Capture the cell that displays the provided text and extract its [X, Y] central coordinate. 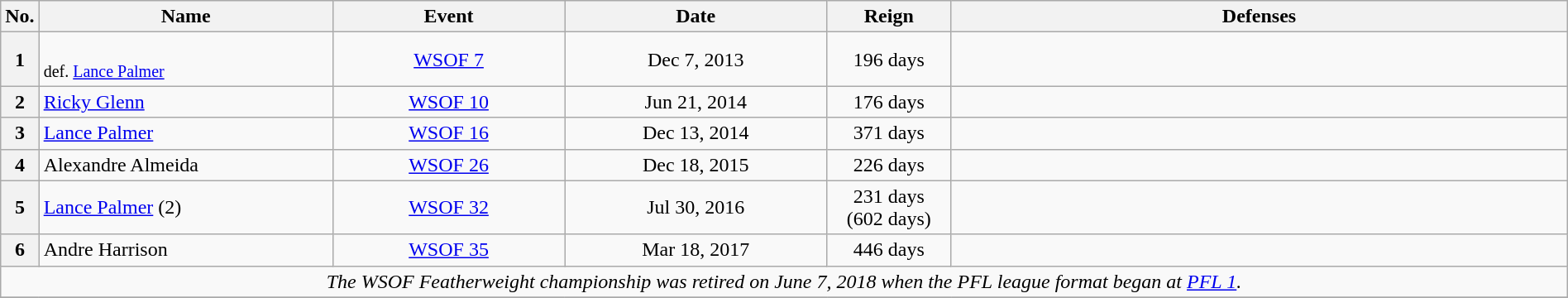
WSOF 32 [448, 207]
Jul 30, 2016 [696, 207]
Dec 7, 2013 [696, 60]
Lance Palmer (2) [185, 207]
WSOF 16 [448, 133]
Mar 18, 2017 [696, 250]
4 [20, 165]
1 [20, 60]
176 days [889, 102]
371 days [889, 133]
3 [20, 133]
Dec 18, 2015 [696, 165]
Lance Palmer [185, 133]
Reign [889, 17]
def. Lance Palmer [185, 60]
WSOF 10 [448, 102]
Defenses [1259, 17]
Ricky Glenn [185, 102]
The WSOF Featherweight championship was retired on June 7, 2018 when the PFL league format began at PFL 1. [784, 281]
Alexandre Almeida [185, 165]
231 days (602 days) [889, 207]
5 [20, 207]
Event [448, 17]
196 days [889, 60]
226 days [889, 165]
Andre Harrison [185, 250]
WSOF 7 [448, 60]
Name [185, 17]
Dec 13, 2014 [696, 133]
Date [696, 17]
2 [20, 102]
6 [20, 250]
Jun 21, 2014 [696, 102]
446 days [889, 250]
WSOF 35 [448, 250]
WSOF 26 [448, 165]
No. [20, 17]
